From the cell containing the given text, extract its center point as (x, y) coordinate. 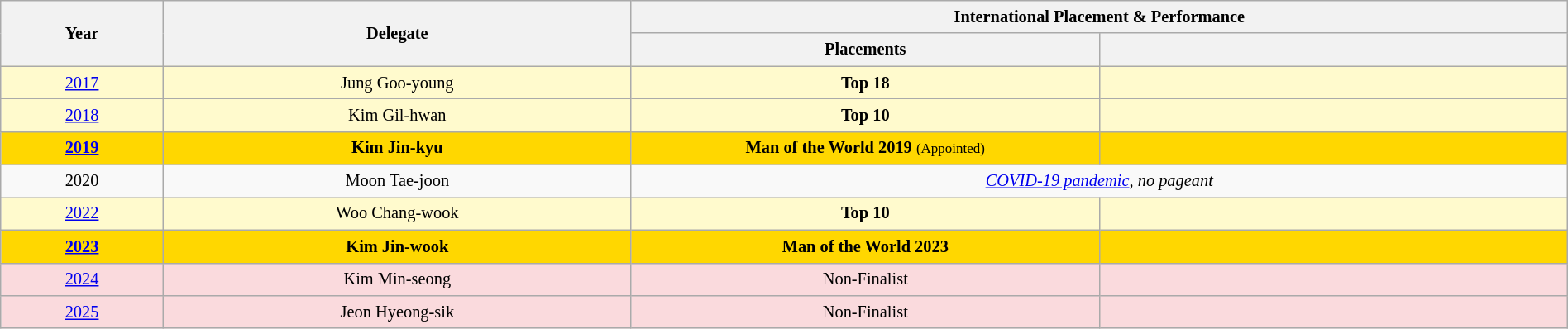
2017 (83, 83)
Placements (865, 50)
Moon Tae-joon (397, 181)
Kim Min-seong (397, 279)
Kim Jin-kyu (397, 148)
2020 (83, 181)
2025 (83, 312)
2018 (83, 115)
2024 (83, 279)
Top 18 (865, 83)
Woo Chang-wook (397, 213)
Delegate (397, 33)
Jung Goo-young (397, 83)
Jeon Hyeong-sik (397, 312)
2023 (83, 246)
Kim Gil-hwan (397, 115)
2019 (83, 148)
Man of the World 2023 (865, 246)
COVID-19 pandemic, no pageant (1099, 181)
Kim Jin-wook (397, 246)
2022 (83, 213)
International Placement & Performance (1099, 17)
Year (83, 33)
Man of the World 2019 (Appointed) (865, 148)
